Search for the cell housing the specified text and yield its [X, Y] center coordinate. 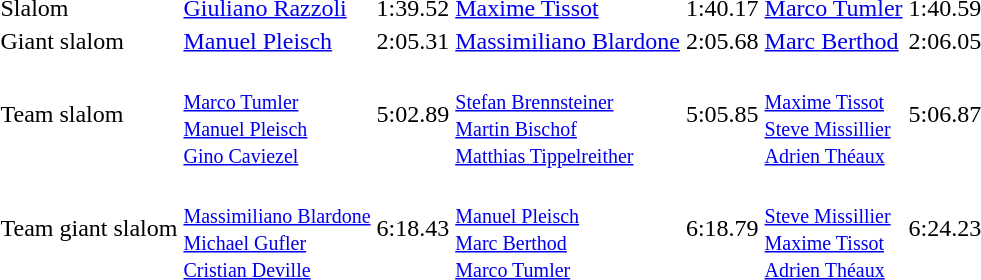
5:02.89 [413, 114]
Stefan BrennsteinerMartin BischofMatthias Tippelreither [568, 114]
2:05.68 [722, 41]
2:05.31 [413, 41]
Marc Berthod [834, 41]
Marco TumlerManuel PleischGino Caviezel [277, 114]
Massimiliano Blardone [568, 41]
5:05.85 [722, 114]
Maxime TissotSteve MissillierAdrien Théaux [834, 114]
Manuel Pleisch [277, 41]
